Pinpoint the cell where the given text exists, returning its (X, Y) midpoint coordinate. 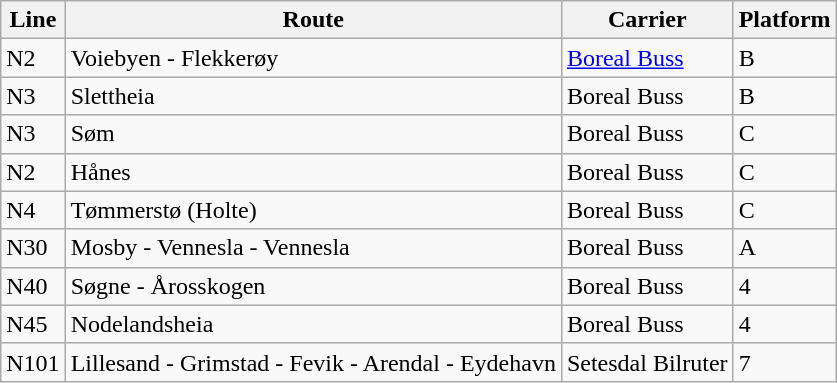
N40 (33, 286)
Hånes (313, 172)
Setesdal Bilruter (647, 362)
Route (313, 20)
N30 (33, 248)
A (784, 248)
Carrier (647, 20)
Platform (784, 20)
Voiebyen - Flekkerøy (313, 58)
Slettheia (313, 96)
Tømmerstø (Holte) (313, 210)
N45 (33, 324)
Line (33, 20)
Søm (313, 134)
Nodelandsheia (313, 324)
N4 (33, 210)
N101 (33, 362)
Lillesand - Grimstad - Fevik - Arendal - Eydehavn (313, 362)
Mosby - Vennesla - Vennesla (313, 248)
Søgne - Årosskogen (313, 286)
7 (784, 362)
